Identify which cell holds the provided text, then report its [x, y] central coordinate. 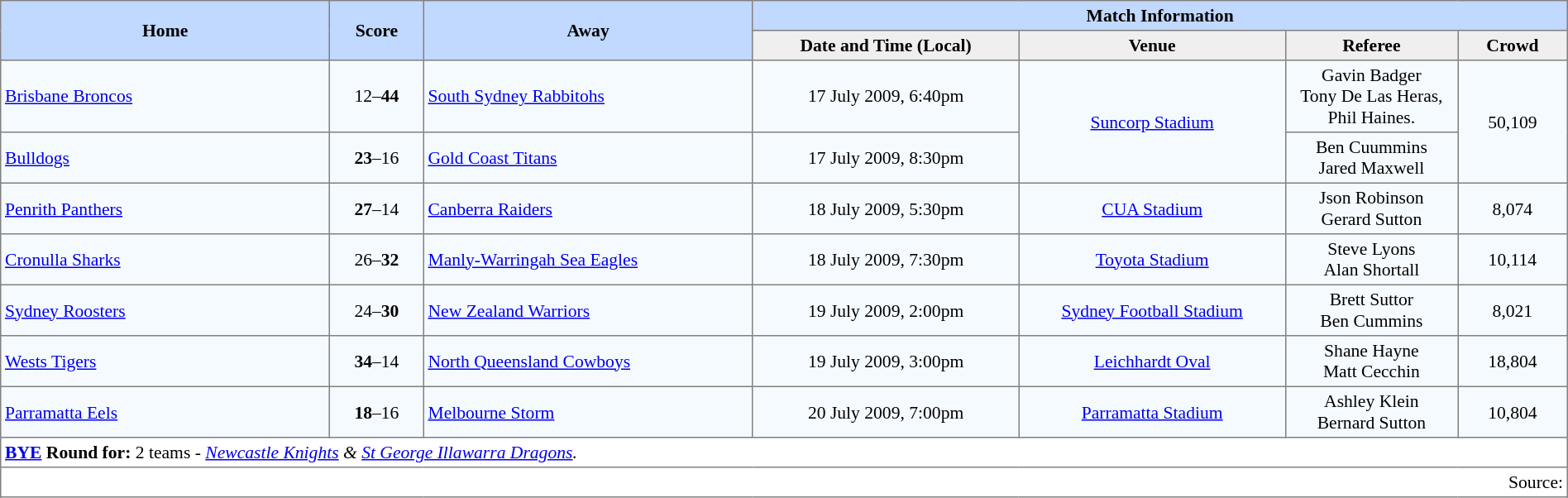
10,804 [1513, 412]
50,109 [1513, 122]
34–14 [377, 362]
Leichhardt Oval [1152, 362]
CUA Stadium [1152, 208]
Steve LyonsAlan Shortall [1371, 260]
Gavin BadgerTony De Las Heras, Phil Haines. [1371, 96]
BYE Round for: 2 teams - Newcastle Knights & St George Illawarra Dragons. [784, 453]
26–32 [377, 260]
North Queensland Cowboys [588, 362]
Parramatta Stadium [1152, 412]
Venue [1152, 45]
23–16 [377, 158]
20 July 2009, 7:00pm [886, 412]
Penrith Panthers [165, 208]
18 July 2009, 5:30pm [886, 208]
Json RobinsonGerard Sutton [1371, 208]
Score [377, 31]
Suncorp Stadium [1152, 122]
South Sydney Rabbitohs [588, 96]
Away [588, 31]
12–44 [377, 96]
Brisbane Broncos [165, 96]
Brett SuttorBen Cummins [1371, 310]
24–30 [377, 310]
27–14 [377, 208]
17 July 2009, 8:30pm [886, 158]
Source: [784, 482]
Bulldogs [165, 158]
8,021 [1513, 310]
Shane HayneMatt Cecchin [1371, 362]
Manly-Warringah Sea Eagles [588, 260]
Home [165, 31]
Wests Tigers [165, 362]
Gold Coast Titans [588, 158]
Canberra Raiders [588, 208]
Melbourne Storm [588, 412]
Cronulla Sharks [165, 260]
Match Information [1159, 16]
18 July 2009, 7:30pm [886, 260]
18–16 [377, 412]
Ben CuumminsJared Maxwell [1371, 158]
17 July 2009, 6:40pm [886, 96]
8,074 [1513, 208]
Ashley KleinBernard Sutton [1371, 412]
New Zealand Warriors [588, 310]
Referee [1371, 45]
Parramatta Eels [165, 412]
Toyota Stadium [1152, 260]
19 July 2009, 2:00pm [886, 310]
Date and Time (Local) [886, 45]
10,114 [1513, 260]
18,804 [1513, 362]
Sydney Roosters [165, 310]
Crowd [1513, 45]
19 July 2009, 3:00pm [886, 362]
Sydney Football Stadium [1152, 310]
